Determine the (x, y) coordinate at the center of the cell enclosing the given text.  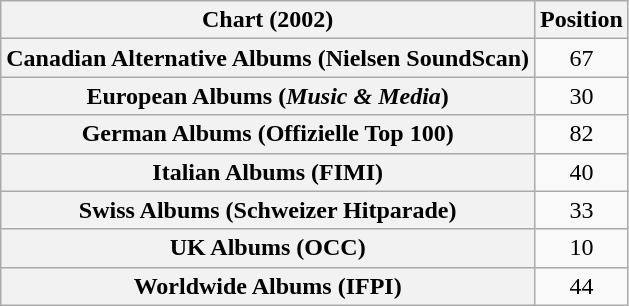
30 (582, 96)
European Albums (Music & Media) (268, 96)
10 (582, 248)
Italian Albums (FIMI) (268, 172)
German Albums (Offizielle Top 100) (268, 134)
Swiss Albums (Schweizer Hitparade) (268, 210)
Chart (2002) (268, 20)
33 (582, 210)
Canadian Alternative Albums (Nielsen SoundScan) (268, 58)
40 (582, 172)
67 (582, 58)
UK Albums (OCC) (268, 248)
44 (582, 286)
Worldwide Albums (IFPI) (268, 286)
82 (582, 134)
Position (582, 20)
